For the text-containing cell, return its midpoint in [x, y] coordinate format. 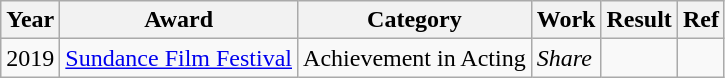
Year [30, 20]
Share [566, 58]
Work [566, 20]
Achievement in Acting [415, 58]
Sundance Film Festival [179, 58]
Result [639, 20]
2019 [30, 58]
Award [179, 20]
Category [415, 20]
Ref [700, 20]
